Provide the (X, Y) coordinate of the cell's center where the given text is located.  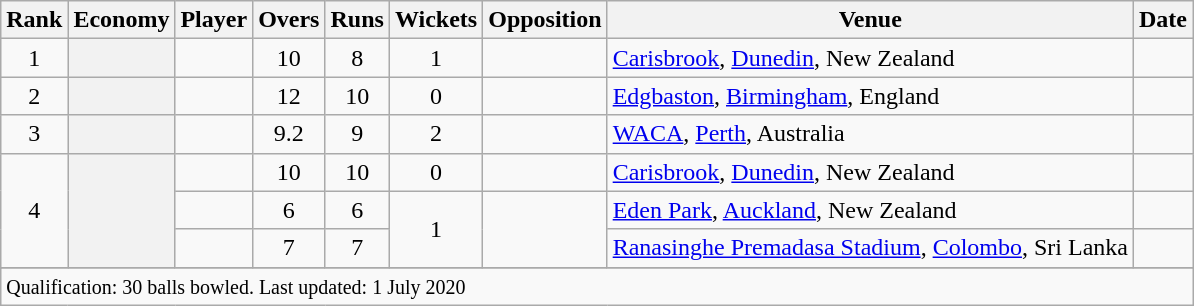
Eden Park, Auckland, New Zealand (870, 210)
Opposition (545, 20)
Wickets (436, 20)
Venue (870, 20)
Ranasinghe Premadasa Stadium, Colombo, Sri Lanka (870, 248)
Rank (34, 20)
Qualification: 30 balls bowled. Last updated: 1 July 2020 (597, 286)
8 (357, 58)
3 (34, 134)
Date (1162, 20)
Runs (357, 20)
WACA, Perth, Australia (870, 134)
Economy (122, 20)
4 (34, 210)
Edgbaston, Birmingham, England (870, 96)
Player (214, 20)
9 (357, 134)
9.2 (289, 134)
12 (289, 96)
Overs (289, 20)
